For the text-containing cell, return its midpoint in [X, Y] coordinate format. 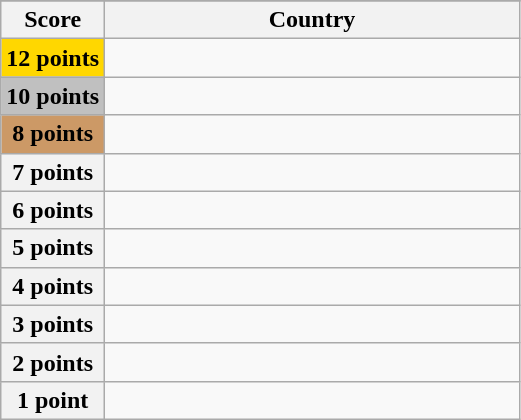
8 points [53, 134]
4 points [53, 286]
1 point [53, 400]
2 points [53, 362]
10 points [53, 96]
6 points [53, 210]
5 points [53, 248]
Score [53, 20]
Country [312, 20]
12 points [53, 58]
7 points [53, 172]
3 points [53, 324]
